Detect which cell encompasses the target text, then output its (x, y) center coordinate. 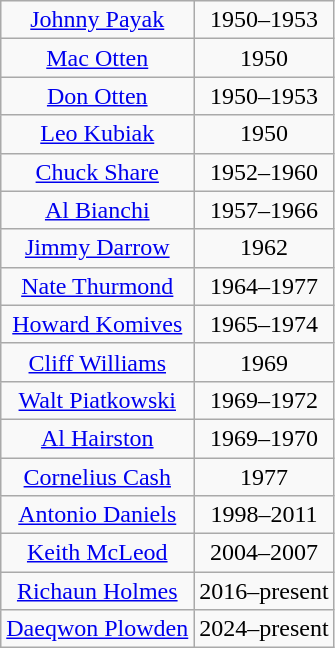
1952–1960 (264, 172)
2004–2007 (264, 553)
1969–1970 (264, 438)
Mac Otten (98, 58)
Leo Kubiak (98, 134)
Antonio Daniels (98, 515)
1977 (264, 477)
2024–present (264, 629)
1969–1972 (264, 400)
Cornelius Cash (98, 477)
Keith McLeod (98, 553)
Al Bianchi (98, 210)
Jimmy Darrow (98, 248)
Richaun Holmes (98, 591)
Cliff Williams (98, 362)
2016–present (264, 591)
1969 (264, 362)
1962 (264, 248)
1957–1966 (264, 210)
1964–1977 (264, 286)
1998–2011 (264, 515)
Walt Piatkowski (98, 400)
Howard Komives (98, 324)
Al Hairston (98, 438)
Chuck Share (98, 172)
1965–1974 (264, 324)
Don Otten (98, 96)
Nate Thurmond (98, 286)
Johnny Payak (98, 20)
Daeqwon Plowden (98, 629)
